Find where the given text appears and provide that cell's center as [X, Y] coordinate. 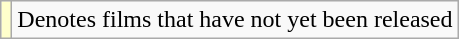
Denotes films that have not yet been released [235, 20]
